Extract the (X, Y) coordinate from the center of the cell holding the provided text.  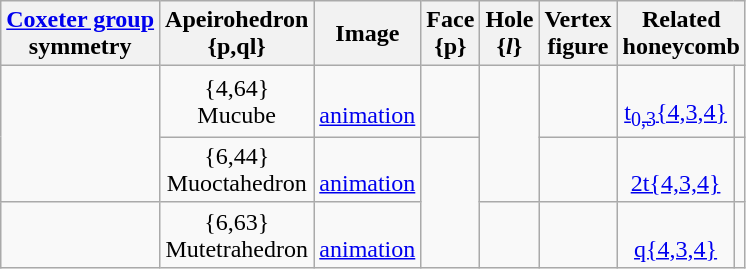
{4,64}Mucube (237, 102)
Coxeter groupsymmetry (80, 34)
{6,44}Muoctahedron (237, 170)
t0,3{4,3,4} (676, 102)
{6,63}Mutetrahedron (237, 234)
Vertexfigure (578, 34)
2t{4,3,4} (676, 170)
Relatedhoneycomb (681, 34)
Face{p} (450, 34)
Apeirohedron{p,ql} (237, 34)
q{4,3,4} (676, 234)
Image (368, 34)
Hole{l} (510, 34)
